Provide the [X, Y] coordinate of the cell's center where the given text is located.  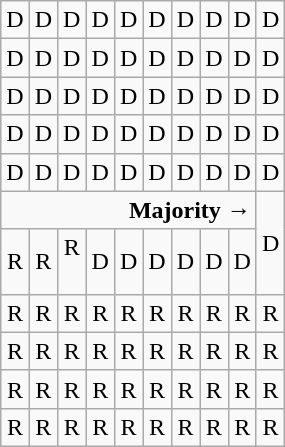
Majority → [129, 210]
